Detect which cell encompasses the target text, then output its (X, Y) center coordinate. 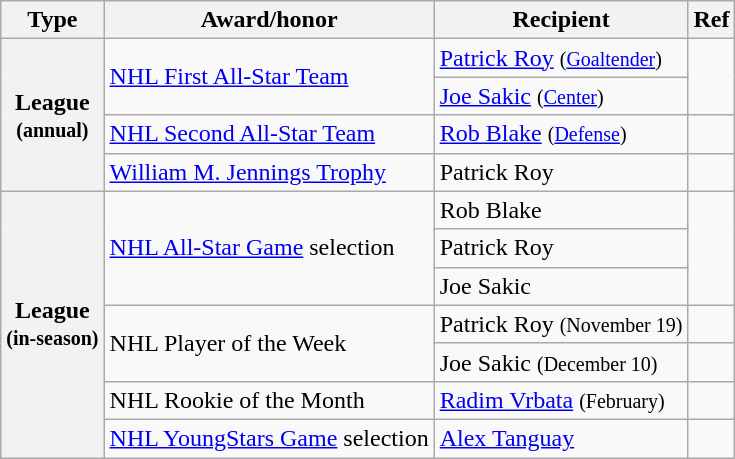
NHL Rookie of the Month (269, 400)
Recipient (561, 20)
Type (52, 20)
League(in-season) (52, 324)
Joe Sakic (Center) (561, 96)
NHL First All-Star Team (269, 77)
Rob Blake (Defense) (561, 134)
League(annual) (52, 115)
Joe Sakic (December 10) (561, 362)
William M. Jennings Trophy (269, 172)
Alex Tanguay (561, 438)
NHL Second All-Star Team (269, 134)
Radim Vrbata (February) (561, 400)
Ref (712, 20)
Joe Sakic (561, 286)
NHL YoungStars Game selection (269, 438)
Patrick Roy (November 19) (561, 324)
NHL Player of the Week (269, 343)
Award/honor (269, 20)
Patrick Roy (Goaltender) (561, 58)
NHL All-Star Game selection (269, 248)
Rob Blake (561, 210)
